Identify which cell holds the provided text, then report its [X, Y] central coordinate. 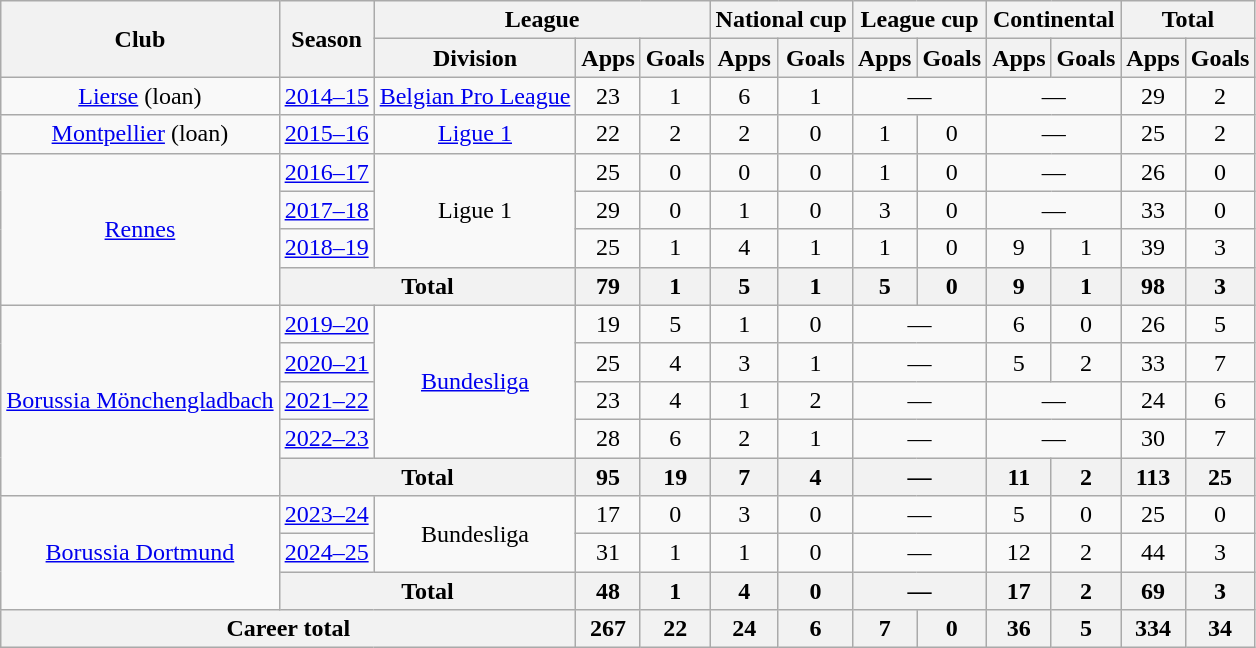
113 [1153, 477]
69 [1153, 591]
League [542, 20]
League cup [919, 20]
Borussia Mönchengladbach [140, 400]
2017–18 [326, 210]
2024–25 [326, 553]
2023–24 [326, 515]
95 [608, 477]
31 [608, 553]
2016–17 [326, 172]
12 [1019, 553]
2020–21 [326, 362]
48 [608, 591]
Borussia Dortmund [140, 553]
28 [608, 438]
2014–15 [326, 96]
79 [608, 286]
39 [1153, 248]
2022–23 [326, 438]
Montpellier (loan) [140, 134]
36 [1019, 629]
2019–20 [326, 324]
Career total [288, 629]
National cup [781, 20]
30 [1153, 438]
Lierse (loan) [140, 96]
Rennes [140, 229]
44 [1153, 553]
Division [475, 58]
98 [1153, 286]
11 [1019, 477]
Season [326, 39]
267 [608, 629]
34 [1220, 629]
2015–16 [326, 134]
2021–22 [326, 400]
334 [1153, 629]
Belgian Pro League [475, 96]
Club [140, 39]
2018–19 [326, 248]
Continental [1054, 20]
